Pinpoint the cell where the given text exists, returning its [x, y] midpoint coordinate. 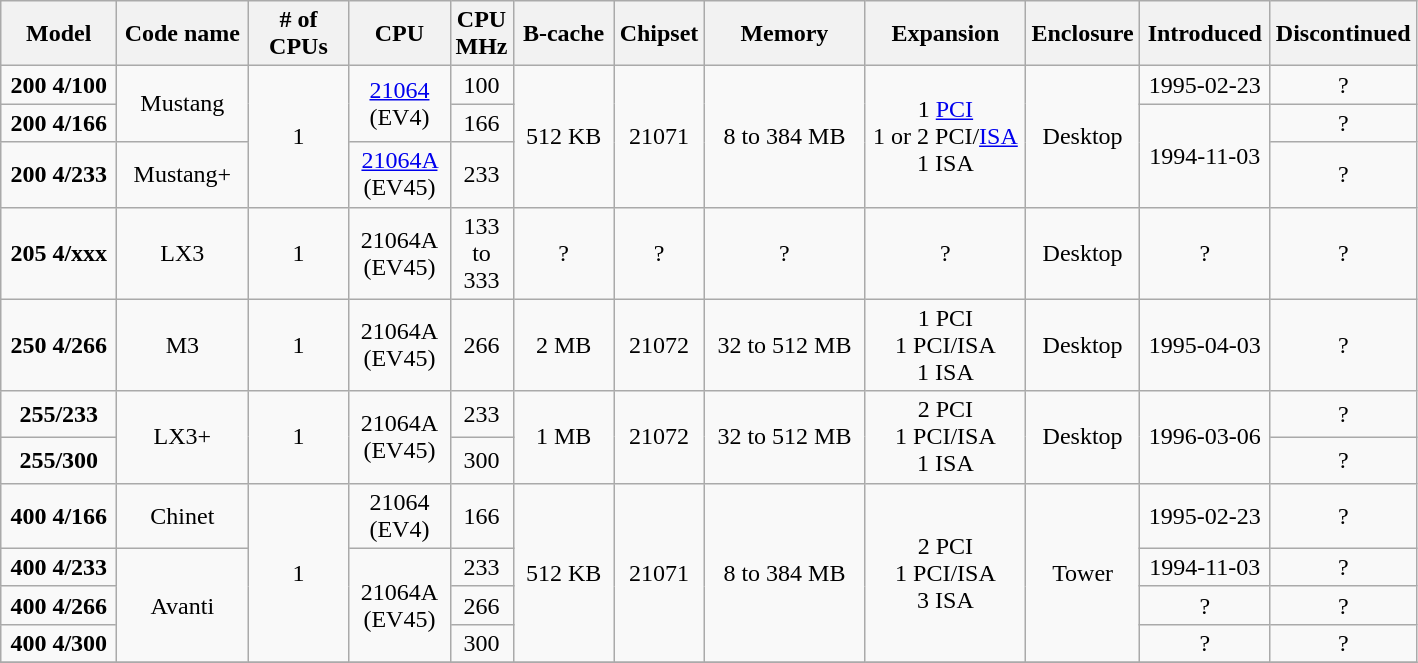
Tower [1082, 572]
1995-04-03 [1204, 345]
LX3+ [182, 437]
2 PCI1 PCI/ISA3 ISA [946, 572]
400 4/300 [59, 643]
205 4/xxx [59, 253]
Introduced [1204, 34]
21064A (EV45) [400, 174]
Memory [784, 34]
250 4/266 [59, 345]
400 4/233 [59, 567]
Avanti [182, 605]
# ofCPUs [298, 34]
Enclosure [1082, 34]
Expansion [946, 34]
Chipset [659, 34]
200 4/233 [59, 174]
B-cache [564, 34]
400 4/266 [59, 605]
255/300 [59, 460]
Discontinued [1343, 34]
Mustang+ [182, 174]
M3 [182, 345]
CPUMHz [482, 34]
1 PCI 1 or 2 PCI/ISA 1 ISA [946, 136]
100 [482, 85]
LX3 [182, 253]
1 PCI1 PCI/ISA1 ISA [946, 345]
Code name [182, 34]
200 4/166 [59, 123]
2 MB [564, 345]
Chinet [182, 516]
Model [59, 34]
400 4/166 [59, 516]
133 to 333 [482, 253]
255/233 [59, 414]
1 MB [564, 437]
CPU [400, 34]
Mustang [182, 104]
2 PCI1 PCI/ISA1 ISA [946, 437]
1996-03-06 [1204, 437]
200 4/100 [59, 85]
